Capture the cell that displays the provided text and extract its (X, Y) central coordinate. 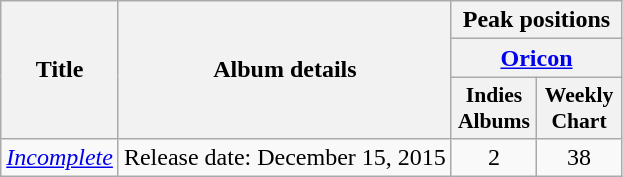
Weekly Chart (578, 108)
Title (60, 70)
Oricon (536, 58)
Release date: December 15, 2015 (284, 157)
38 (578, 157)
Peak positions (536, 20)
Indies Albums (494, 108)
Album details (284, 70)
2 (494, 157)
Incomplete (60, 157)
